For the text-containing cell, return its midpoint in (X, Y) coordinate format. 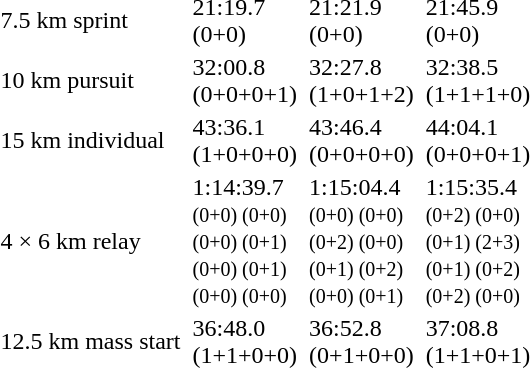
43:36.1(1+0+0+0) (245, 140)
43:46.4(0+0+0+0) (362, 140)
32:00.8(0+0+0+1) (245, 80)
1:14:39.7(0+0) (0+0)(0+0) (0+1)(0+0) (0+1)(0+0) (0+0) (245, 241)
1:15:04.4(0+0) (0+0)(0+2) (0+0)(0+1) (0+2)(0+0) (0+1) (362, 241)
32:27.8(1+0+1+2) (362, 80)
